Return the (x, y) coordinate for the center point of the cell that contains the specified text.  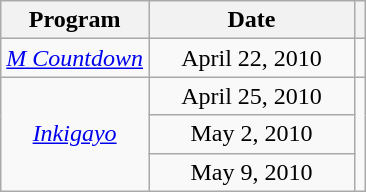
April 25, 2010 (251, 96)
May 9, 2010 (251, 172)
April 22, 2010 (251, 58)
Program (75, 20)
Date (251, 20)
May 2, 2010 (251, 134)
M Countdown (75, 58)
Inkigayo (75, 134)
